Return [x, y] of the center of cell containing provided text 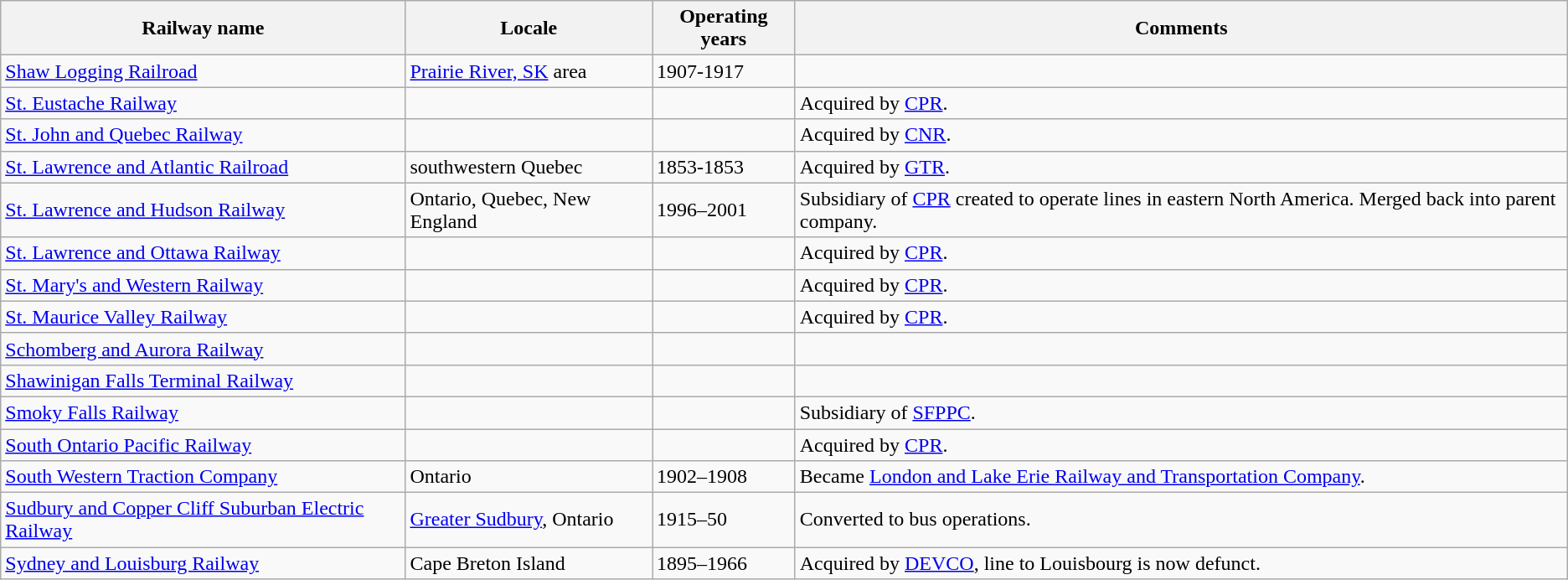
1902–1908 [724, 477]
Subsidiary of CPR created to operate lines in eastern North America. Merged back into parent company. [1181, 210]
Sudbury and Copper Cliff Suburban Electric Railway [203, 520]
Locale [529, 28]
Converted to bus operations. [1181, 520]
St. Maurice Valley Railway [203, 317]
St. Eustache Railway [203, 103]
Acquired by DEVCO, line to Louisbourg is now defunct. [1181, 563]
South Western Traction Company [203, 477]
Prairie River, SK area [529, 71]
southwestern Quebec [529, 167]
Schomberg and Aurora Railway [203, 349]
St. Lawrence and Atlantic Railroad [203, 167]
Subsidiary of SFPPC. [1181, 412]
Operating years [724, 28]
1853-1853 [724, 167]
South Ontario Pacific Railway [203, 445]
1907-1917 [724, 71]
Shawinigan Falls Terminal Railway [203, 381]
St. John and Quebec Railway [203, 135]
Smoky Falls Railway [203, 412]
Cape Breton Island [529, 563]
Comments [1181, 28]
Shaw Logging Railroad [203, 71]
Acquired by GTR. [1181, 167]
Ontario [529, 477]
St. Lawrence and Ottawa Railway [203, 253]
St. Lawrence and Hudson Railway [203, 210]
1915–50 [724, 520]
Railway name [203, 28]
Became London and Lake Erie Railway and Transportation Company. [1181, 477]
Ontario, Quebec, New England [529, 210]
St. Mary's and Western Railway [203, 285]
Greater Sudbury, Ontario [529, 520]
1996–2001 [724, 210]
Sydney and Louisburg Railway [203, 563]
1895–1966 [724, 563]
Acquired by CNR. [1181, 135]
